Find where the given text appears and provide that cell's center as (X, Y) coordinate. 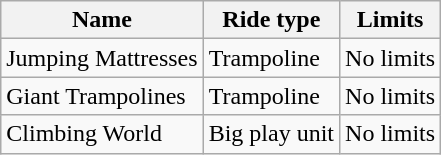
Name (102, 20)
Giant Trampolines (102, 96)
Limits (390, 20)
Climbing World (102, 134)
Big play unit (271, 134)
Ride type (271, 20)
Jumping Mattresses (102, 58)
